Locate the cell with the specified text and output its [x, y] center coordinate. 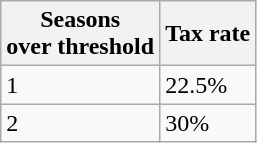
1 [80, 85]
22.5% [208, 85]
30% [208, 123]
Tax rate [208, 34]
2 [80, 123]
Seasons over threshold [80, 34]
